Identify which cell holds the provided text, then report its (x, y) central coordinate. 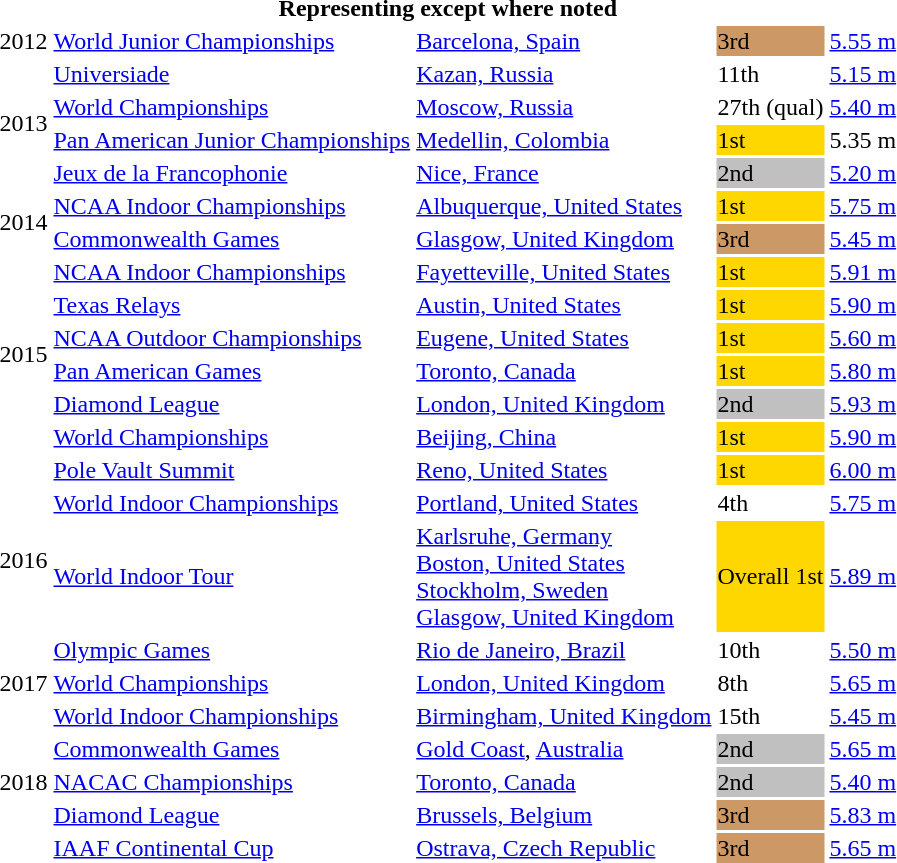
Glasgow, United Kingdom (564, 239)
11th (770, 74)
Eugene, United States (564, 338)
Universiade (232, 74)
Austin, United States (564, 305)
Nice, France (564, 173)
Texas Relays (232, 305)
Pan American Games (232, 371)
Olympic Games (232, 650)
Moscow, Russia (564, 107)
Fayetteville, United States (564, 272)
Jeux de la Francophonie (232, 173)
Portland, United States (564, 503)
Pole Vault Summit (232, 470)
Brussels, Belgium (564, 815)
Ostrava, Czech Republic (564, 848)
Medellin, Colombia (564, 140)
8th (770, 683)
World Junior Championships (232, 41)
10th (770, 650)
15th (770, 716)
Karlsruhe, GermanyBoston, United StatesStockholm, SwedenGlasgow, United Kingdom (564, 576)
Rio de Janeiro, Brazil (564, 650)
World Indoor Tour (232, 576)
Kazan, Russia (564, 74)
NCAA Outdoor Championships (232, 338)
NACAC Championships (232, 782)
Gold Coast, Australia (564, 749)
Barcelona, Spain (564, 41)
Beijing, China (564, 437)
Overall 1st (770, 576)
Reno, United States (564, 470)
Birmingham, United Kingdom (564, 716)
27th (qual) (770, 107)
IAAF Continental Cup (232, 848)
Pan American Junior Championships (232, 140)
Albuquerque, United States (564, 206)
4th (770, 503)
